Determine the [x, y] coordinate at the center of the cell enclosing the given text.  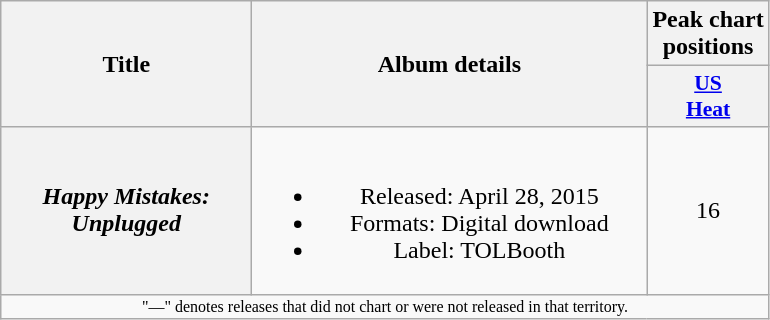
Peak chartpositions [708, 34]
Released: April 28, 2015Formats: Digital downloadLabel: TOLBooth [450, 210]
USHeat [708, 96]
16 [708, 210]
Album details [450, 64]
Happy Mistakes: Unplugged [126, 210]
Title [126, 64]
"—" denotes releases that did not chart or were not released in that territory. [385, 306]
